Find where the given text appears and provide that cell's center as (X, Y) coordinate. 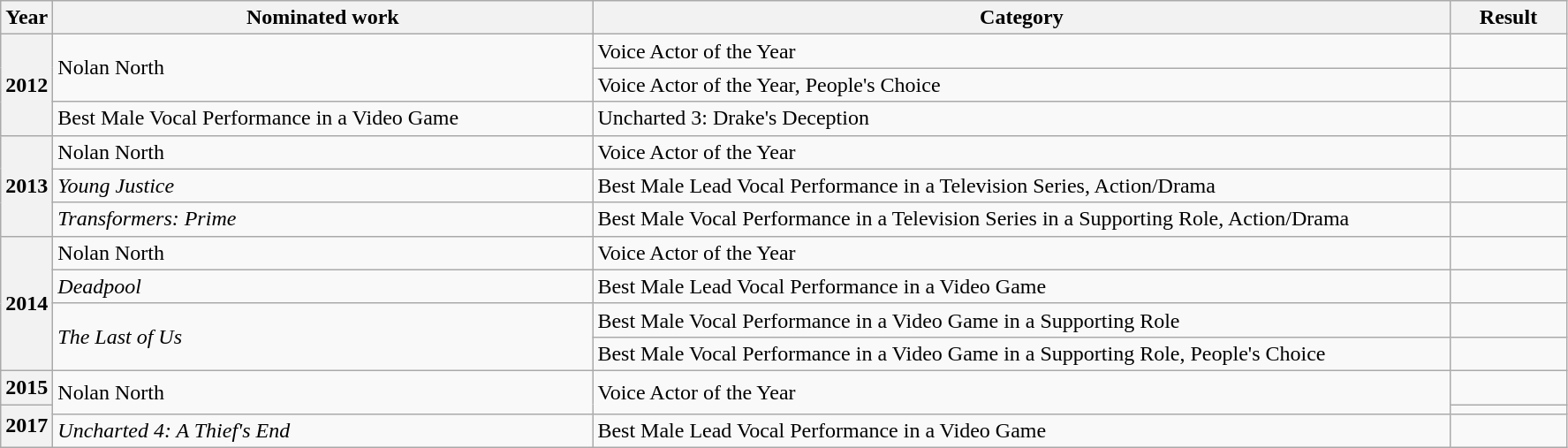
Best Male Vocal Performance in a Video Game in a Supporting Role, People's Choice (1021, 353)
Best Male Lead Vocal Performance in a Television Series, Action/Drama (1021, 186)
2013 (27, 186)
Transformers: Prime (323, 219)
Deadpool (323, 286)
Voice Actor of the Year, People's Choice (1021, 85)
Best Male Vocal Performance in a Television Series in a Supporting Role, Action/Drama (1021, 219)
Best Male Vocal Performance in a Video Game (323, 118)
2012 (27, 85)
The Last of Us (323, 337)
Best Male Vocal Performance in a Video Game in a Supporting Role (1021, 320)
2015 (27, 387)
Nominated work (323, 18)
Uncharted 4: A Thief's End (323, 431)
Young Justice (323, 186)
Category (1021, 18)
2017 (27, 426)
Year (27, 18)
2014 (27, 303)
Result (1509, 18)
Uncharted 3: Drake's Deception (1021, 118)
